Detect which cell encompasses the target text, then output its (x, y) center coordinate. 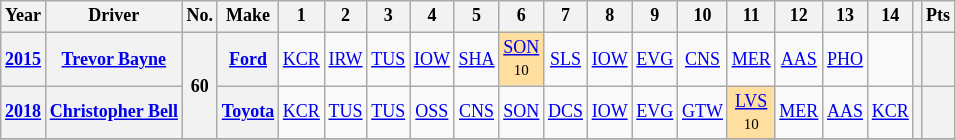
Ford (248, 59)
GTW (703, 113)
60 (200, 86)
4 (432, 16)
SON10 (522, 59)
2018 (24, 113)
11 (751, 16)
6 (522, 16)
13 (846, 16)
2 (346, 16)
SLS (566, 59)
2015 (24, 59)
3 (388, 16)
Trevor Bayne (114, 59)
Driver (114, 16)
7 (566, 16)
IRW (346, 59)
12 (799, 16)
10 (703, 16)
8 (610, 16)
Toyota (248, 113)
Make (248, 16)
SHA (476, 59)
Pts (938, 16)
Year (24, 16)
DCS (566, 113)
Christopher Bell (114, 113)
LVS10 (751, 113)
9 (655, 16)
PHO (846, 59)
OSS (432, 113)
1 (301, 16)
14 (890, 16)
5 (476, 16)
No. (200, 16)
SON (522, 113)
